Capture the cell that displays the provided text and extract its [X, Y] central coordinate. 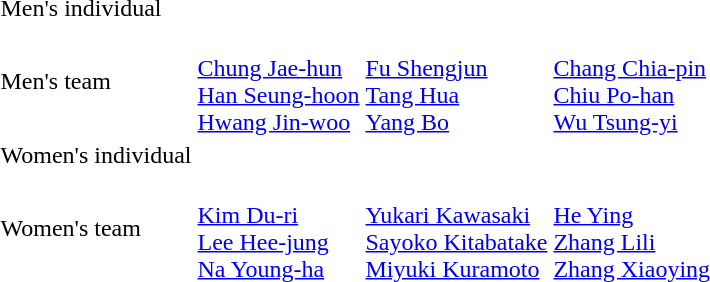
Fu ShengjunTang HuaYang Bo [456, 82]
Chung Jae-hunHan Seung-hoonHwang Jin-woo [278, 82]
